Detect which cell encompasses the target text, then output its (X, Y) center coordinate. 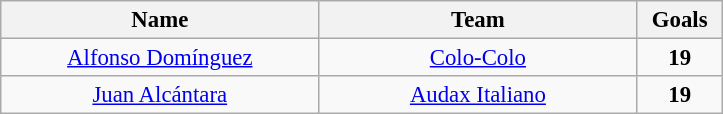
Goals (680, 20)
Alfonso Domínguez (160, 58)
Colo-Colo (478, 58)
Juan Alcántara (160, 95)
Audax Italiano (478, 95)
Name (160, 20)
Team (478, 20)
